Capture the cell that displays the provided text and extract its [x, y] central coordinate. 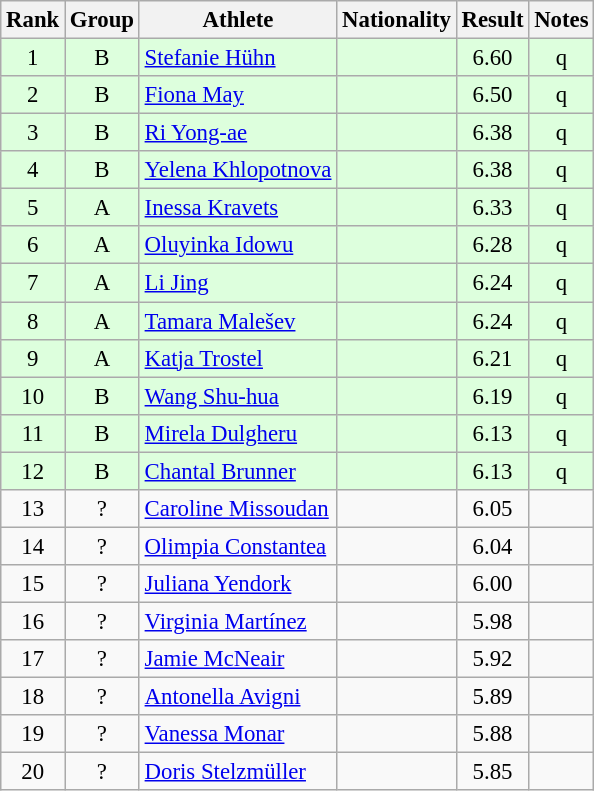
5.98 [492, 621]
2 [33, 95]
6.21 [492, 358]
5.89 [492, 697]
Wang Shu-hua [238, 396]
3 [33, 133]
13 [33, 509]
Vanessa Monar [238, 734]
8 [33, 321]
20 [33, 772]
17 [33, 659]
18 [33, 697]
6 [33, 245]
6.19 [492, 396]
6.50 [492, 95]
Chantal Brunner [238, 471]
Yelena Khlopotnova [238, 170]
Athlete [238, 20]
Notes [562, 20]
Juliana Yendork [238, 584]
19 [33, 734]
Katja Trostel [238, 358]
Nationality [396, 20]
10 [33, 396]
Jamie McNeair [238, 659]
9 [33, 358]
Rank [33, 20]
6.33 [492, 208]
Result [492, 20]
Virginia Martínez [238, 621]
Doris Stelzmüller [238, 772]
7 [33, 283]
5.85 [492, 772]
5 [33, 208]
Oluyinka Idowu [238, 245]
6.28 [492, 245]
15 [33, 584]
Tamara Malešev [238, 321]
Li Jing [238, 283]
Antonella Avigni [238, 697]
6.04 [492, 546]
6.05 [492, 509]
16 [33, 621]
4 [33, 170]
5.88 [492, 734]
Fiona May [238, 95]
14 [33, 546]
Olimpia Constantea [238, 546]
6.00 [492, 584]
12 [33, 471]
Mirela Dulgheru [238, 433]
Caroline Missoudan [238, 509]
5.92 [492, 659]
11 [33, 433]
Stefanie Hühn [238, 58]
Group [102, 20]
6.60 [492, 58]
1 [33, 58]
Ri Yong-ae [238, 133]
Inessa Kravets [238, 208]
